Locate the cell with the specified text and output its (X, Y) center coordinate. 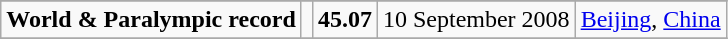
45.07 (344, 20)
World & Paralympic record (152, 20)
Beijing, China (650, 20)
10 September 2008 (476, 20)
